For the text-containing cell, return its midpoint in (X, Y) coordinate format. 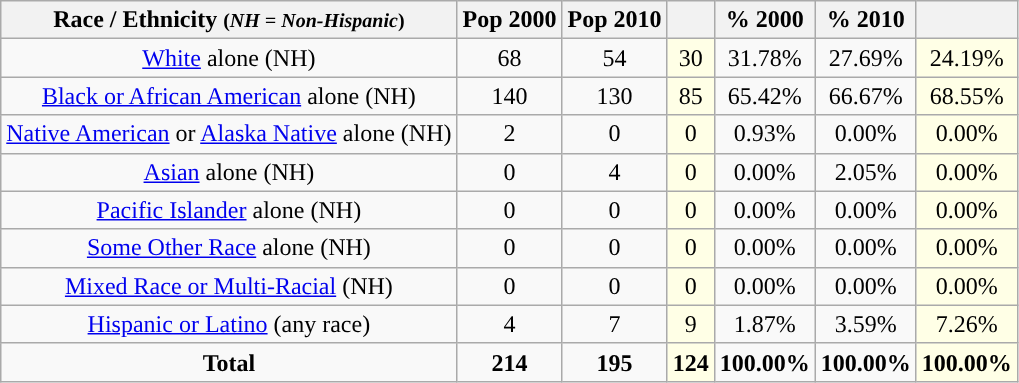
7.26% (966, 324)
White alone (NH) (229, 58)
24.19% (966, 58)
Native American or Alaska Native alone (NH) (229, 134)
Some Other Race alone (NH) (229, 248)
Pop 2010 (614, 20)
% 2000 (764, 20)
2 (510, 134)
65.42% (764, 96)
68 (510, 58)
9 (690, 324)
124 (690, 362)
Black or African American alone (NH) (229, 96)
0.93% (764, 134)
Mixed Race or Multi-Racial (NH) (229, 286)
Pop 2000 (510, 20)
130 (614, 96)
68.55% (966, 96)
Race / Ethnicity (NH = Non-Hispanic) (229, 20)
Hispanic or Latino (any race) (229, 324)
54 (614, 58)
66.67% (866, 96)
214 (510, 362)
3.59% (866, 324)
Total (229, 362)
1.87% (764, 324)
7 (614, 324)
% 2010 (866, 20)
31.78% (764, 58)
30 (690, 58)
195 (614, 362)
2.05% (866, 172)
Pacific Islander alone (NH) (229, 210)
27.69% (866, 58)
140 (510, 96)
85 (690, 96)
Asian alone (NH) (229, 172)
